Output the [X, Y] coordinate of the center of the cell containing the given text.  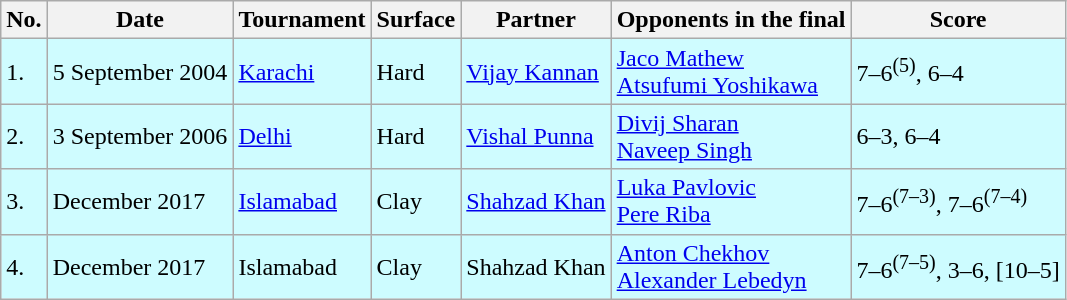
Opponents in the final [731, 20]
Score [958, 20]
4. [24, 266]
7–6(5), 6–4 [958, 72]
7–6(7–3), 7–6(7–4) [958, 202]
5 September 2004 [140, 72]
Anton Chekhov Alexander Lebedyn [731, 266]
1. [24, 72]
Jaco Mathew Atsufumi Yoshikawa [731, 72]
3 September 2006 [140, 136]
Divij Sharan Naveep Singh [731, 136]
7–6(7–5), 3–6, [10–5] [958, 266]
6–3, 6–4 [958, 136]
2. [24, 136]
Partner [536, 20]
Delhi [302, 136]
Karachi [302, 72]
No. [24, 20]
Surface [416, 20]
Date [140, 20]
Vijay Kannan [536, 72]
Vishal Punna [536, 136]
Luka Pavlovic Pere Riba [731, 202]
Tournament [302, 20]
3. [24, 202]
